Scan for the cell matching the given text and deliver its (x, y) coordinate at center. 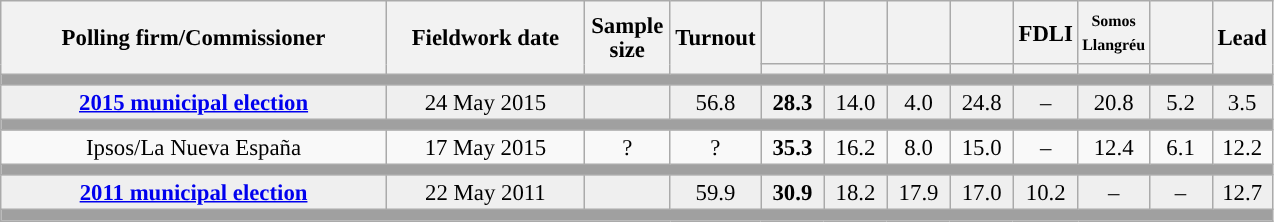
28.3 (792, 102)
3.5 (1242, 102)
30.9 (792, 194)
Sample size (627, 38)
FDLI (1046, 32)
18.2 (856, 194)
56.8 (716, 102)
4.0 (918, 102)
15.0 (982, 148)
14.0 (856, 102)
35.3 (792, 148)
24 May 2015 (485, 102)
12.2 (1242, 148)
2011 municipal election (194, 194)
Ipsos/La Nueva España (194, 148)
17.9 (918, 194)
8.0 (918, 148)
12.7 (1242, 194)
5.2 (1180, 102)
20.8 (1114, 102)
22 May 2011 (485, 194)
17 May 2015 (485, 148)
SomosLlangréu (1114, 32)
Polling firm/Commissioner (194, 38)
Lead (1242, 38)
6.1 (1180, 148)
10.2 (1046, 194)
24.8 (982, 102)
2015 municipal election (194, 102)
Turnout (716, 38)
12.4 (1114, 148)
Fieldwork date (485, 38)
16.2 (856, 148)
17.0 (982, 194)
59.9 (716, 194)
